Determine the [X, Y] coordinate at the center of the cell enclosing the given text.  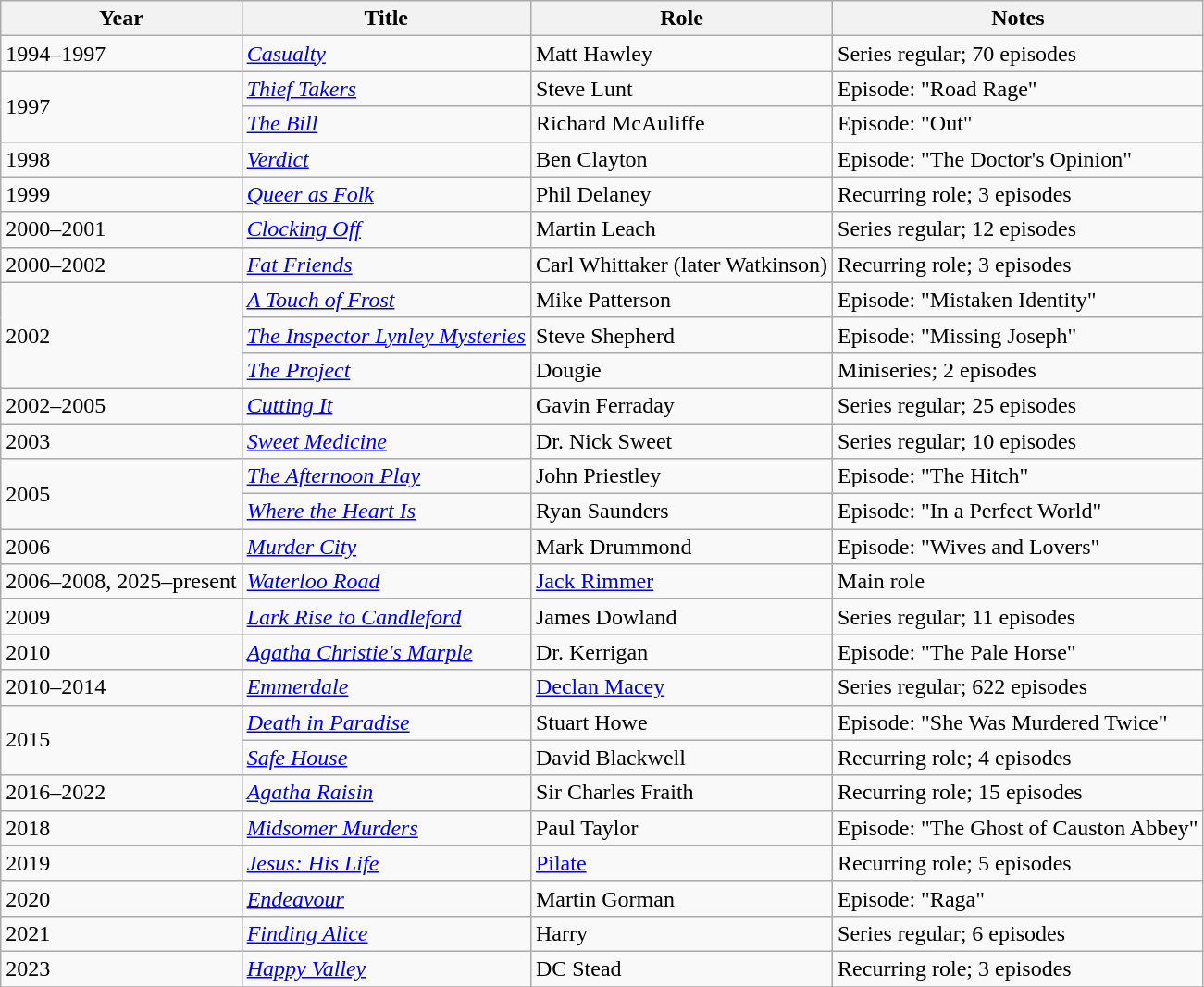
Death in Paradise [386, 722]
The Afternoon Play [386, 476]
Series regular; 25 episodes [1018, 405]
Midsomer Murders [386, 828]
Steve Shepherd [681, 335]
Agatha Christie's Marple [386, 652]
Episode: "Out" [1018, 124]
Episode: "In a Perfect World" [1018, 512]
Casualty [386, 54]
Dougie [681, 370]
Year [121, 19]
2023 [121, 968]
Emmerdale [386, 687]
Carl Whittaker (later Watkinson) [681, 265]
Paul Taylor [681, 828]
Where the Heart Is [386, 512]
2016–2022 [121, 793]
2010 [121, 652]
Sweet Medicine [386, 441]
Episode: "Raga" [1018, 898]
Series regular; 12 episodes [1018, 229]
Clocking Off [386, 229]
Ryan Saunders [681, 512]
Episode: "Road Rage" [1018, 89]
Series regular; 10 episodes [1018, 441]
1999 [121, 194]
Dr. Nick Sweet [681, 441]
Episode: "The Doctor's Opinion" [1018, 159]
DC Stead [681, 968]
Finding Alice [386, 933]
Sir Charles Fraith [681, 793]
Fat Friends [386, 265]
Endeavour [386, 898]
2000–2001 [121, 229]
Cutting It [386, 405]
Episode: "She Was Murdered Twice" [1018, 722]
David Blackwell [681, 758]
Series regular; 622 episodes [1018, 687]
Mike Patterson [681, 300]
Martin Gorman [681, 898]
Mark Drummond [681, 547]
Pilate [681, 863]
Gavin Ferraday [681, 405]
Richard McAuliffe [681, 124]
Matt Hawley [681, 54]
2005 [121, 494]
Agatha Raisin [386, 793]
Recurring role; 5 episodes [1018, 863]
2003 [121, 441]
Series regular; 70 episodes [1018, 54]
Steve Lunt [681, 89]
1994–1997 [121, 54]
2002–2005 [121, 405]
Phil Delaney [681, 194]
2009 [121, 617]
2000–2002 [121, 265]
Episode: "Mistaken Identity" [1018, 300]
Lark Rise to Candleford [386, 617]
Declan Macey [681, 687]
Safe House [386, 758]
2020 [121, 898]
Episode: "The Pale Horse" [1018, 652]
Murder City [386, 547]
Notes [1018, 19]
2006 [121, 547]
The Inspector Lynley Mysteries [386, 335]
Series regular; 6 episodes [1018, 933]
2010–2014 [121, 687]
Verdict [386, 159]
The Bill [386, 124]
Recurring role; 4 episodes [1018, 758]
Miniseries; 2 episodes [1018, 370]
Episode: "The Ghost of Causton Abbey" [1018, 828]
Ben Clayton [681, 159]
2015 [121, 740]
2021 [121, 933]
Main role [1018, 582]
James Dowland [681, 617]
Stuart Howe [681, 722]
Queer as Folk [386, 194]
Title [386, 19]
Series regular; 11 episodes [1018, 617]
Episode: "Missing Joseph" [1018, 335]
Martin Leach [681, 229]
2006–2008, 2025–present [121, 582]
A Touch of Frost [386, 300]
Jesus: His Life [386, 863]
Waterloo Road [386, 582]
2019 [121, 863]
The Project [386, 370]
John Priestley [681, 476]
Jack Rimmer [681, 582]
2018 [121, 828]
Thief Takers [386, 89]
Happy Valley [386, 968]
Episode: "The Hitch" [1018, 476]
2002 [121, 335]
Harry [681, 933]
Recurring role; 15 episodes [1018, 793]
Dr. Kerrigan [681, 652]
Episode: "Wives and Lovers" [1018, 547]
1998 [121, 159]
1997 [121, 106]
Role [681, 19]
